Output the (x, y) coordinate of the center of the cell containing the given text.  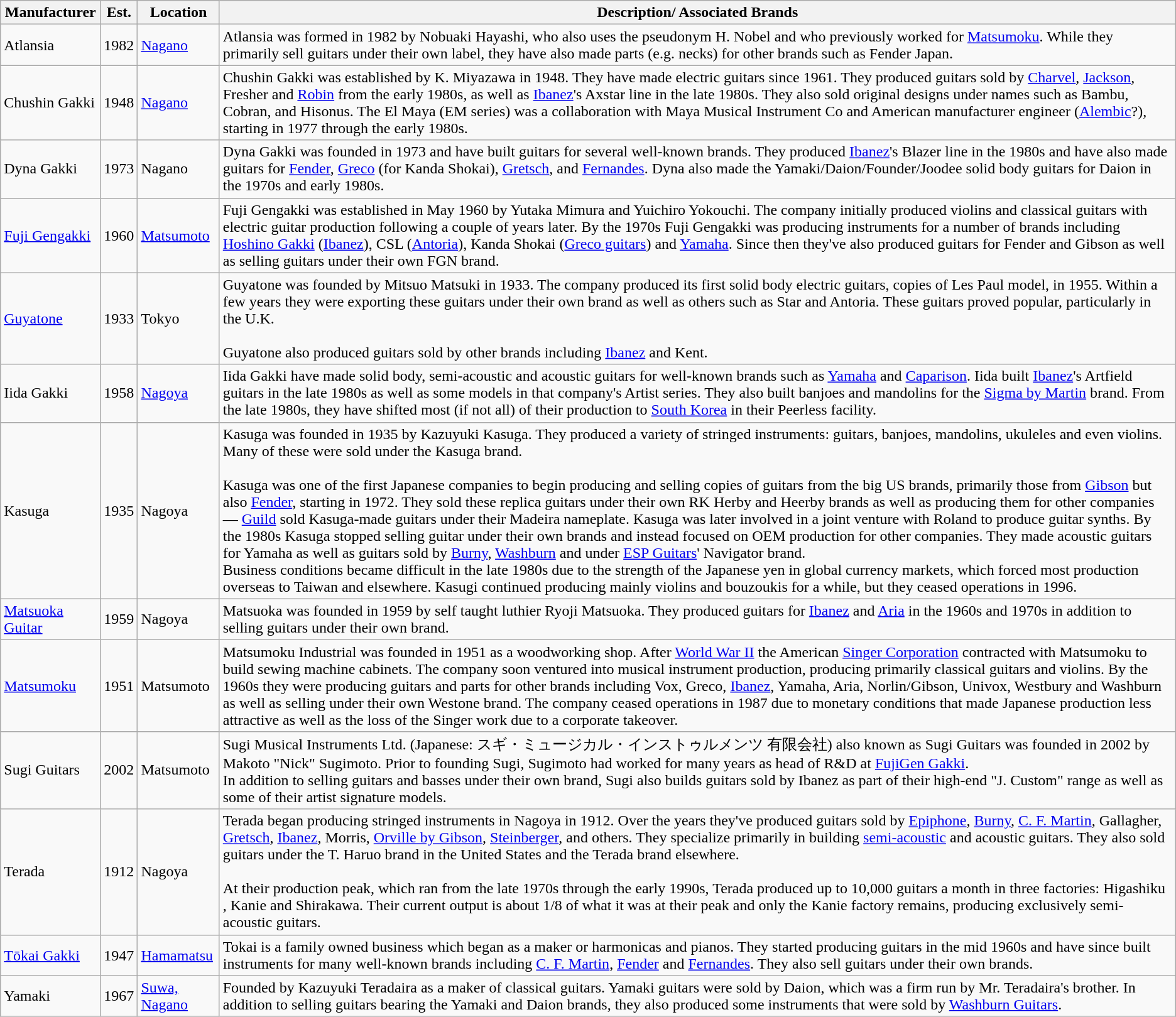
1912 (119, 872)
1967 (119, 996)
1933 (119, 318)
Matsuoka Guitar (50, 619)
Manufacturer (50, 13)
Iida Gakki (50, 393)
Est. (119, 13)
1958 (119, 393)
1935 (119, 510)
Kasuga (50, 510)
Chushin Gakki (50, 103)
Atlansia (50, 45)
1960 (119, 235)
1948 (119, 103)
Description/ Associated Brands (697, 13)
Dyna Gakki (50, 169)
2002 (119, 770)
Yamaki (50, 996)
Sugi Guitars (50, 770)
1947 (119, 955)
Tōkai Gakki (50, 955)
Matsumoku (50, 685)
Hamamatsu (178, 955)
Fuji Gengakki (50, 235)
Guyatone (50, 318)
Tokyo (178, 318)
Suwa, Nagano (178, 996)
Terada (50, 872)
Location (178, 13)
1982 (119, 45)
1951 (119, 685)
1959 (119, 619)
1973 (119, 169)
